Capture the cell that displays the provided text and extract its [x, y] central coordinate. 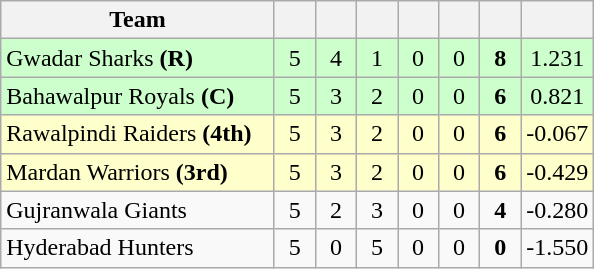
-1.550 [558, 248]
1 [376, 58]
-0.280 [558, 210]
Gwadar Sharks (R) [138, 58]
Bahawalpur Royals (C) [138, 96]
0.821 [558, 96]
-0.067 [558, 134]
Hyderabad Hunters [138, 248]
Team [138, 20]
Mardan Warriors (3rd) [138, 172]
Gujranwala Giants [138, 210]
Rawalpindi Raiders (4th) [138, 134]
1.231 [558, 58]
8 [500, 58]
-0.429 [558, 172]
